Return (X, Y) of the center of cell containing provided text 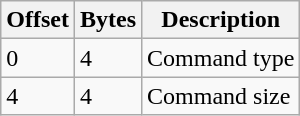
Description (221, 20)
0 (38, 58)
Command type (221, 58)
Command size (221, 96)
Offset (38, 20)
Bytes (108, 20)
